Capture the cell that displays the provided text and extract its [X, Y] central coordinate. 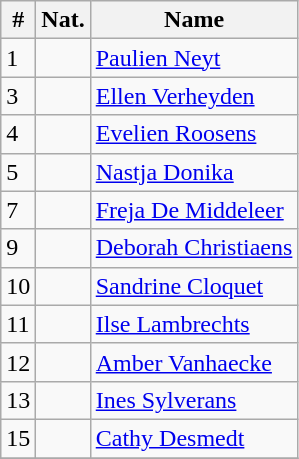
Deborah Christiaens [194, 248]
11 [18, 324]
4 [18, 134]
Sandrine Cloquet [194, 286]
Amber Vanhaecke [194, 362]
Freja De Middeleer [194, 210]
Nastja Donika [194, 172]
7 [18, 210]
10 [18, 286]
Paulien Neyt [194, 58]
Evelien Roosens [194, 134]
Ilse Lambrechts [194, 324]
Cathy Desmedt [194, 438]
13 [18, 400]
5 [18, 172]
3 [18, 96]
# [18, 20]
12 [18, 362]
Ellen Verheyden [194, 96]
Nat. [63, 20]
1 [18, 58]
Name [194, 20]
9 [18, 248]
15 [18, 438]
Ines Sylverans [194, 400]
